Provide the [x, y] coordinate of the cell's center where the given text is located.  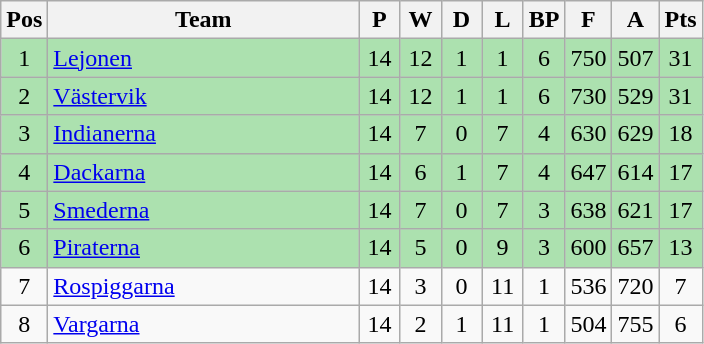
638 [588, 210]
Västervik [204, 96]
529 [636, 96]
Vargarna [204, 324]
D [462, 20]
A [636, 20]
L [502, 20]
Indianerna [204, 134]
Rospiggarna [204, 286]
13 [680, 248]
614 [636, 172]
730 [588, 96]
Lejonen [204, 58]
629 [636, 134]
600 [588, 248]
507 [636, 58]
P [380, 20]
Team [204, 20]
621 [636, 210]
755 [636, 324]
Pos [24, 20]
9 [502, 248]
630 [588, 134]
18 [680, 134]
W [420, 20]
Pts [680, 20]
F [588, 20]
Piraterna [204, 248]
504 [588, 324]
536 [588, 286]
Smederna [204, 210]
657 [636, 248]
8 [24, 324]
720 [636, 286]
BP [544, 20]
750 [588, 58]
647 [588, 172]
Dackarna [204, 172]
